Determine the (x, y) coordinate at the center of the cell enclosing the given text.  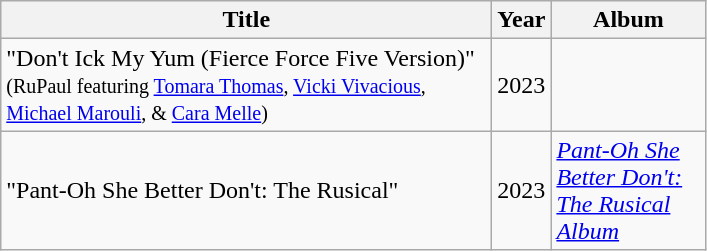
Year (522, 20)
Album (628, 20)
"Pant-Oh She Better Don't: The Rusical" (246, 190)
Pant-Oh She Better Don't: The Rusical Album (628, 190)
Title (246, 20)
"Don't Ick My Yum (Fierce Force Five Version)"(RuPaul featuring Tomara Thomas, Vicki Vivacious, Michael Marouli, & Cara Melle) (246, 85)
